Pinpoint the cell where the given text exists, returning its (X, Y) midpoint coordinate. 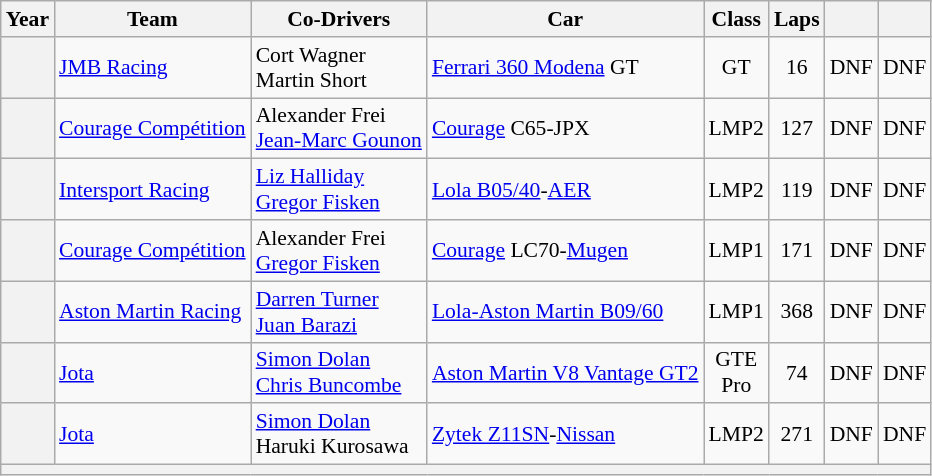
Lola B05/40-AER (566, 190)
Aston Martin Racing (152, 312)
16 (797, 68)
Ferrari 360 Modena GT (566, 68)
Laps (797, 19)
JMB Racing (152, 68)
Intersport Racing (152, 190)
127 (797, 128)
Courage C65-JPX (566, 128)
Alexander Frei Jean-Marc Gounon (339, 128)
Simon Dolan Haruki Kurosawa (339, 434)
368 (797, 312)
119 (797, 190)
GT (736, 68)
Class (736, 19)
Cort Wagner Martin Short (339, 68)
Lola-Aston Martin B09/60 (566, 312)
Liz Halliday Gregor Fisken (339, 190)
171 (797, 250)
Darren Turner Juan Barazi (339, 312)
Alexander Frei Gregor Fisken (339, 250)
GTEPro (736, 372)
74 (797, 372)
Team (152, 19)
Simon Dolan Chris Buncombe (339, 372)
Year (28, 19)
Zytek Z11SN-Nissan (566, 434)
Aston Martin V8 Vantage GT2 (566, 372)
Car (566, 19)
Co-Drivers (339, 19)
Courage LC70-Mugen (566, 250)
271 (797, 434)
